Extract the (x, y) coordinate from the center of the cell holding the provided text.  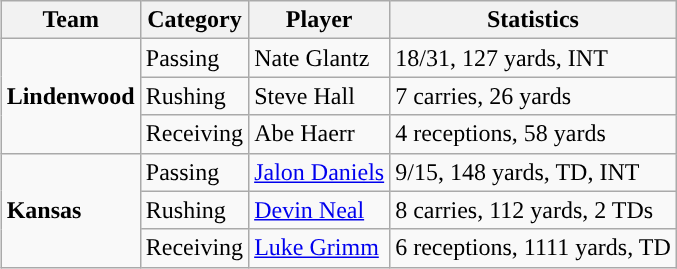
Statistics (534, 20)
Steve Hall (320, 96)
9/15, 148 yards, TD, INT (534, 172)
Player (320, 20)
4 receptions, 58 yards (534, 134)
6 receptions, 1111 yards, TD (534, 248)
Nate Glantz (320, 58)
7 carries, 26 yards (534, 96)
8 carries, 112 yards, 2 TDs (534, 210)
Kansas (70, 210)
Abe Haerr (320, 134)
Devin Neal (320, 210)
Lindenwood (70, 96)
Luke Grimm (320, 248)
Category (194, 20)
Team (70, 20)
18/31, 127 yards, INT (534, 58)
Jalon Daniels (320, 172)
